Capture the cell that displays the provided text and extract its (x, y) central coordinate. 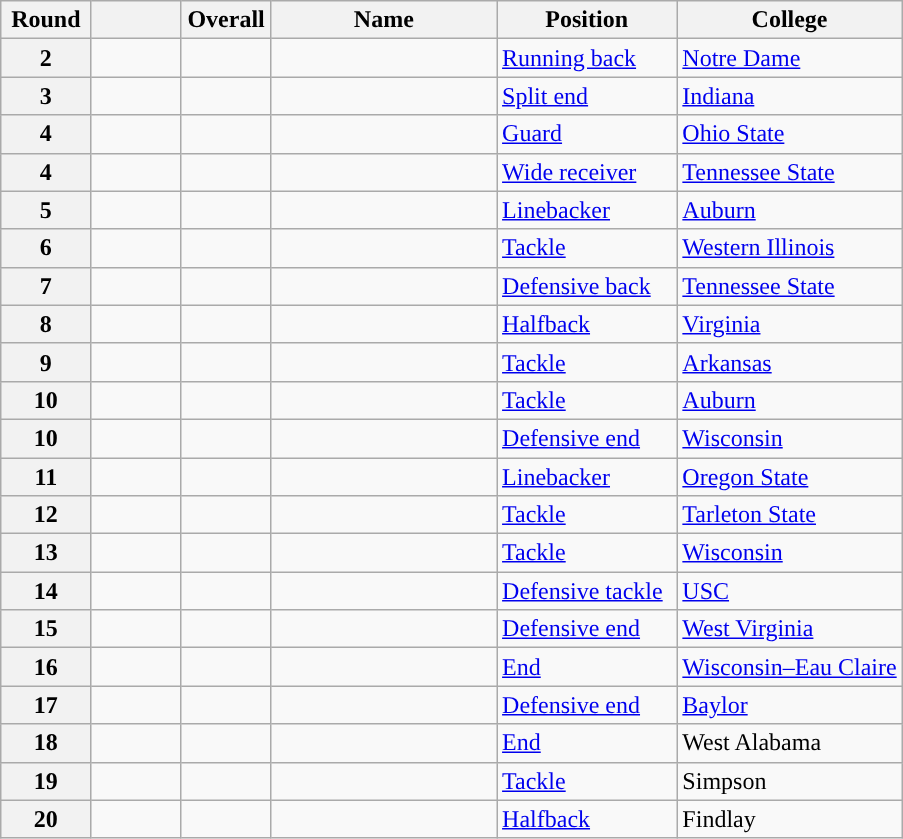
West Alabama (790, 743)
19 (46, 781)
3 (46, 96)
17 (46, 705)
18 (46, 743)
Defensive tackle (587, 591)
Overall (226, 20)
16 (46, 667)
11 (46, 477)
Wide receiver (587, 172)
Tarleton State (790, 515)
College (790, 20)
5 (46, 210)
Indiana (790, 96)
West Virginia (790, 629)
2 (46, 58)
20 (46, 819)
Notre Dame (790, 58)
14 (46, 591)
9 (46, 362)
6 (46, 248)
8 (46, 324)
Western Illinois (790, 248)
15 (46, 629)
Defensive back (587, 286)
Arkansas (790, 362)
Name (384, 20)
USC (790, 591)
Virginia (790, 324)
Wisconsin–Eau Claire (790, 667)
Guard (587, 134)
Baylor (790, 705)
Simpson (790, 781)
Ohio State (790, 134)
Oregon State (790, 477)
Split end (587, 96)
Round (46, 20)
Findlay (790, 819)
12 (46, 515)
Running back (587, 58)
13 (46, 553)
7 (46, 286)
Position (587, 20)
